For the text-containing cell, return its midpoint in [X, Y] coordinate format. 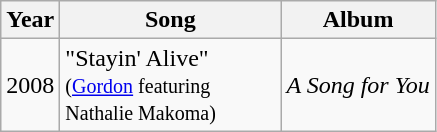
2008 [30, 85]
Song [170, 20]
Album [358, 20]
Year [30, 20]
A Song for You [358, 85]
"Stayin' Alive" (Gordon featuring Nathalie Makoma) [170, 85]
